Return the [x, y] coordinate for the center point of the cell that contains the specified text.  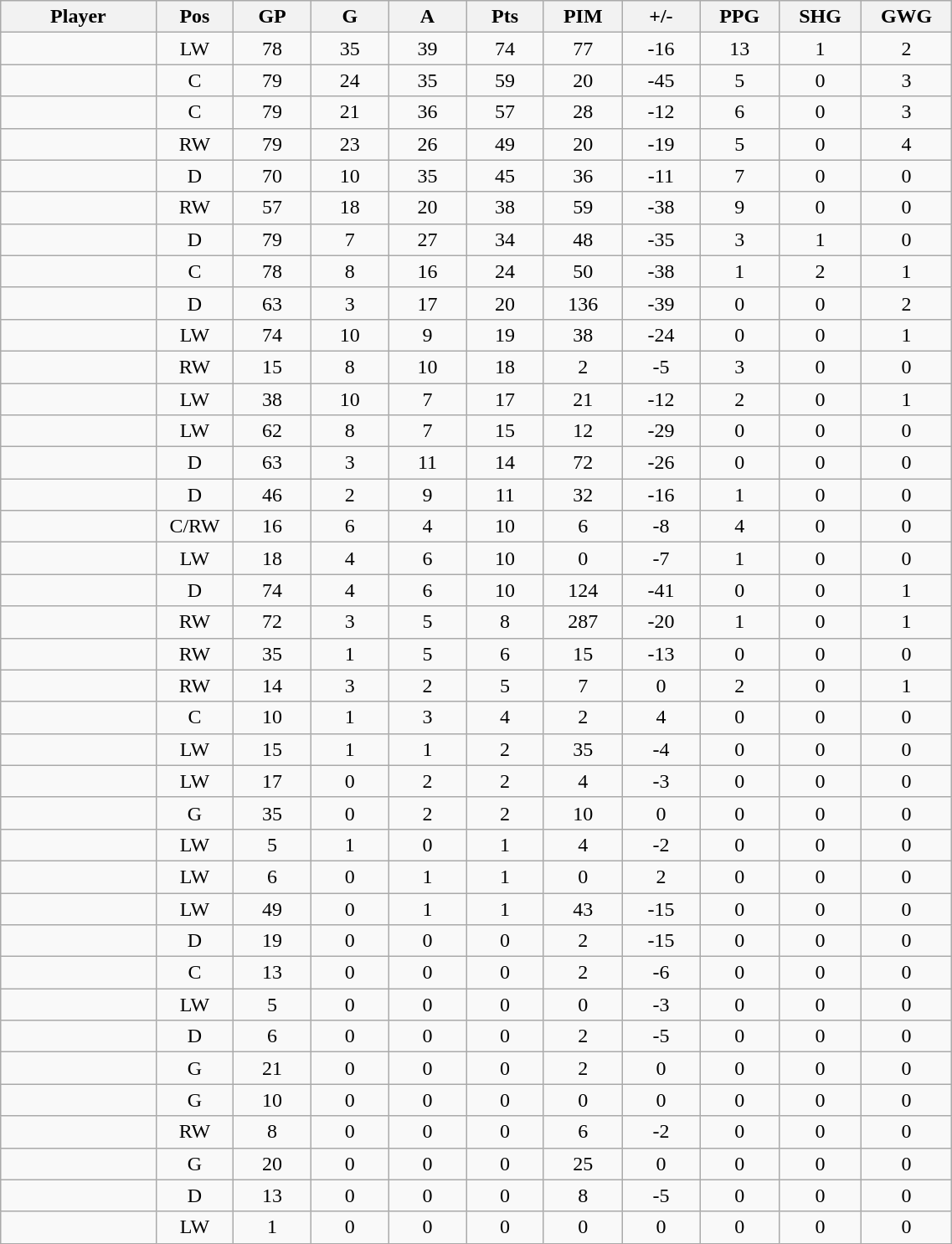
62 [273, 431]
43 [583, 908]
-19 [661, 144]
70 [273, 176]
-13 [661, 654]
-6 [661, 973]
48 [583, 239]
GP [273, 17]
26 [427, 144]
28 [583, 112]
-4 [661, 749]
Pos [194, 17]
39 [427, 49]
12 [583, 431]
SHG [821, 17]
-20 [661, 622]
GWG [906, 17]
-39 [661, 303]
Pts [506, 17]
124 [583, 590]
136 [583, 303]
46 [273, 495]
34 [506, 239]
A [427, 17]
Player [79, 17]
25 [583, 1164]
-35 [661, 239]
PIM [583, 17]
45 [506, 176]
-45 [661, 80]
77 [583, 49]
50 [583, 271]
PPG [740, 17]
-11 [661, 176]
32 [583, 495]
+/- [661, 17]
-7 [661, 558]
-41 [661, 590]
-29 [661, 431]
-26 [661, 463]
27 [427, 239]
-8 [661, 527]
C/RW [194, 527]
287 [583, 622]
-24 [661, 335]
23 [350, 144]
